Detect which cell encompasses the target text, then output its [x, y] center coordinate. 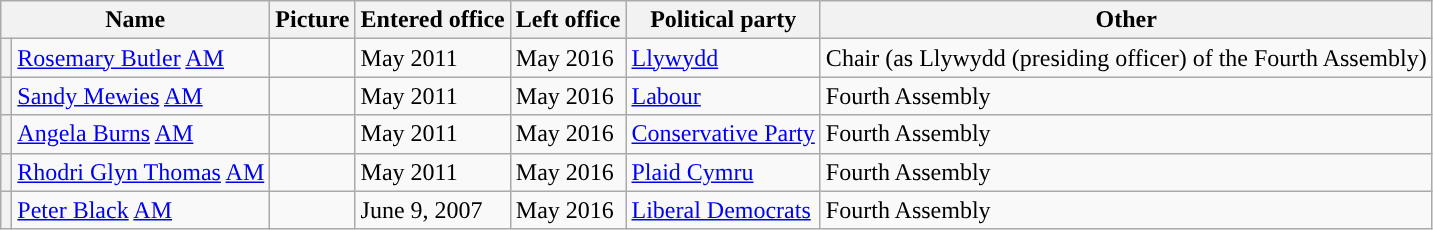
Political party [723, 20]
Rhodri Glyn Thomas AM [141, 172]
Llywydd [723, 58]
Peter Black AM [141, 210]
June 9, 2007 [432, 210]
Left office [568, 20]
Name [136, 20]
Conservative Party [723, 134]
Angela Burns AM [141, 134]
Other [1126, 20]
Picture [312, 20]
Plaid Cymru [723, 172]
Entered office [432, 20]
Liberal Democrats [723, 210]
Labour [723, 96]
Rosemary Butler AM [141, 58]
Sandy Mewies AM [141, 96]
Chair (as Llywydd (presiding officer) of the Fourth Assembly) [1126, 58]
